Detect which cell encompasses the target text, then output its [x, y] center coordinate. 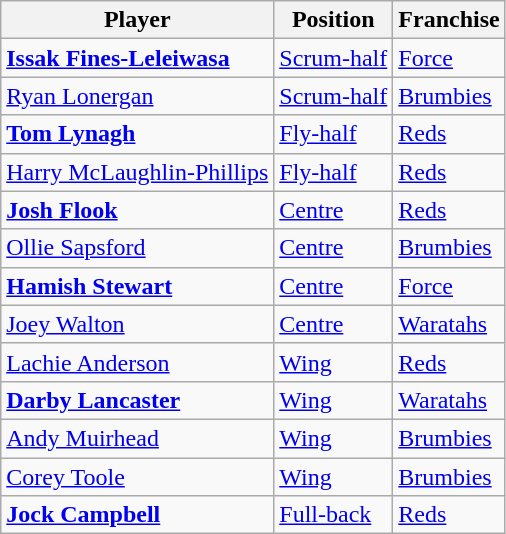
Harry McLaughlin-Phillips [138, 172]
Josh Flook [138, 210]
Issak Fines-Leleiwasa [138, 58]
Jock Campbell [138, 515]
Player [138, 20]
Corey Toole [138, 477]
Hamish Stewart [138, 286]
Lachie Anderson [138, 362]
Franchise [449, 20]
Tom Lynagh [138, 134]
Ollie Sapsford [138, 248]
Full-back [334, 515]
Joey Walton [138, 324]
Ryan Lonergan [138, 96]
Darby Lancaster [138, 400]
Andy Muirhead [138, 438]
Position [334, 20]
